From the cell containing the given text, extract its center point as (x, y) coordinate. 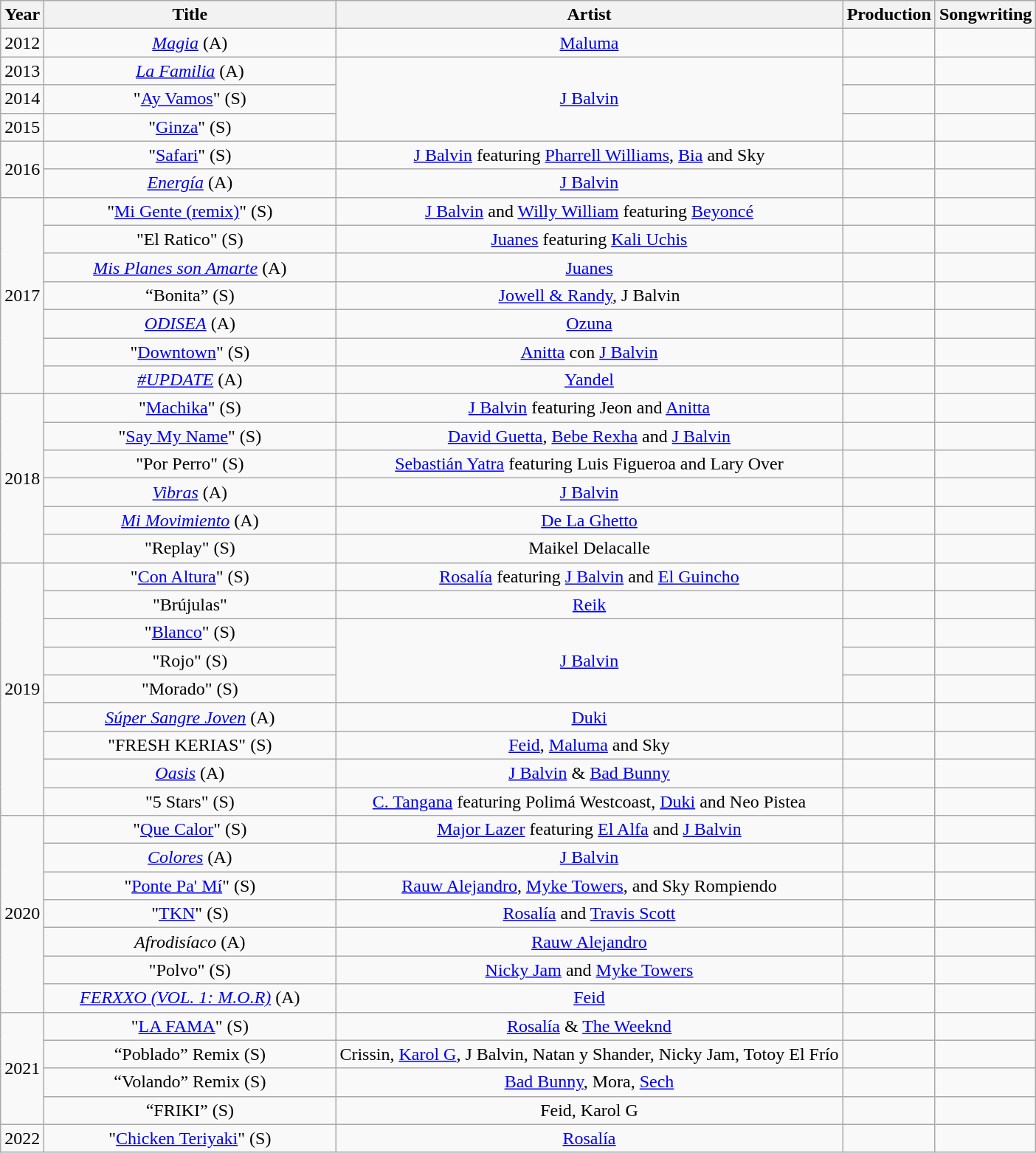
"Polvo" (S) (190, 970)
Feid, Maluma and Sky (589, 745)
"Blanco" (S) (190, 633)
“Volando” Remix (S) (190, 1082)
2022 (22, 1138)
2013 (22, 71)
Feid (589, 998)
Anitta con J Balvin (589, 352)
Songwriting (985, 15)
"5 Stars" (S) (190, 801)
"Say My Name" (S) (190, 436)
"Ay Vamos" (S) (190, 99)
"Con Altura" (S) (190, 576)
Yandel (589, 380)
Feid, Karol G (589, 1110)
Magia (A) (190, 43)
Colores (A) (190, 858)
Nicky Jam and Myke Towers (589, 970)
Afrodisíaco (A) (190, 942)
Production (888, 15)
"Morado" (S) (190, 689)
J Balvin & Bad Bunny (589, 773)
2016 (22, 169)
C. Tangana featuring Polimá Westcoast, Duki and Neo Pistea (589, 801)
Rauw Alejandro, Myke Towers, and Sky Rompiendo (589, 886)
Súper Sangre Joven (A) (190, 717)
"Safari" (S) (190, 155)
"Que Calor" (S) (190, 830)
"Replay" (S) (190, 548)
Major Lazer featuring El Alfa and J Balvin (589, 830)
"Rojo" (S) (190, 661)
Duki (589, 717)
2015 (22, 127)
FERXXO (VOL. 1: M.O.R) (A) (190, 998)
Reik (589, 605)
Sebastián Yatra featuring Luis Figueroa and Lary Over (589, 464)
Rosalía and Travis Scott (589, 914)
"Mi Gente (remix)" (S) (190, 211)
2012 (22, 43)
"LA FAMA" (S) (190, 1026)
Ozuna (589, 323)
“Bonita” (S) (190, 295)
Rauw Alejandro (589, 942)
"El Ratico" (S) (190, 239)
La Familia (A) (190, 71)
Jowell & Randy, J Balvin (589, 295)
#UPDATE (A) (190, 380)
"Brújulas" (190, 605)
J Balvin featuring Pharrell Williams, Bia and Sky (589, 155)
Artist (589, 15)
J Balvin featuring Jeon and Anitta (589, 408)
2019 (22, 689)
Maikel Delacalle (589, 548)
Juanes featuring Kali Uchis (589, 239)
Vibras (A) (190, 492)
ODISEA (A) (190, 323)
"Machika" (S) (190, 408)
“Poblado” Remix (S) (190, 1054)
J Balvin and Willy William featuring Beyoncé (589, 211)
"Ponte Pa' Mí" (S) (190, 886)
2021 (22, 1068)
Juanes (589, 267)
Crissin, Karol G, J Balvin, Natan y Shander, Nicky Jam, Totoy El Frío (589, 1054)
"Chicken Teriyaki" (S) (190, 1138)
Year (22, 15)
2018 (22, 478)
Rosalía featuring J Balvin and El Guincho (589, 576)
Rosalía & The Weeknd (589, 1026)
"TKN" (S) (190, 914)
David Guetta, Bebe Rexha and J Balvin (589, 436)
2014 (22, 99)
2020 (22, 914)
2017 (22, 295)
Mi Movimiento (A) (190, 520)
Energía (A) (190, 183)
Mis Planes son Amarte (A) (190, 267)
"Por Perro" (S) (190, 464)
"Downtown" (S) (190, 352)
Oasis (A) (190, 773)
Rosalía (589, 1138)
"FRESH KERIAS" (S) (190, 745)
Title (190, 15)
Maluma (589, 43)
“FRIKI” (S) (190, 1110)
"Ginza" (S) (190, 127)
De La Ghetto (589, 520)
Bad Bunny, Mora, Sech (589, 1082)
